Locate the cell with the specified text and output its (X, Y) center coordinate. 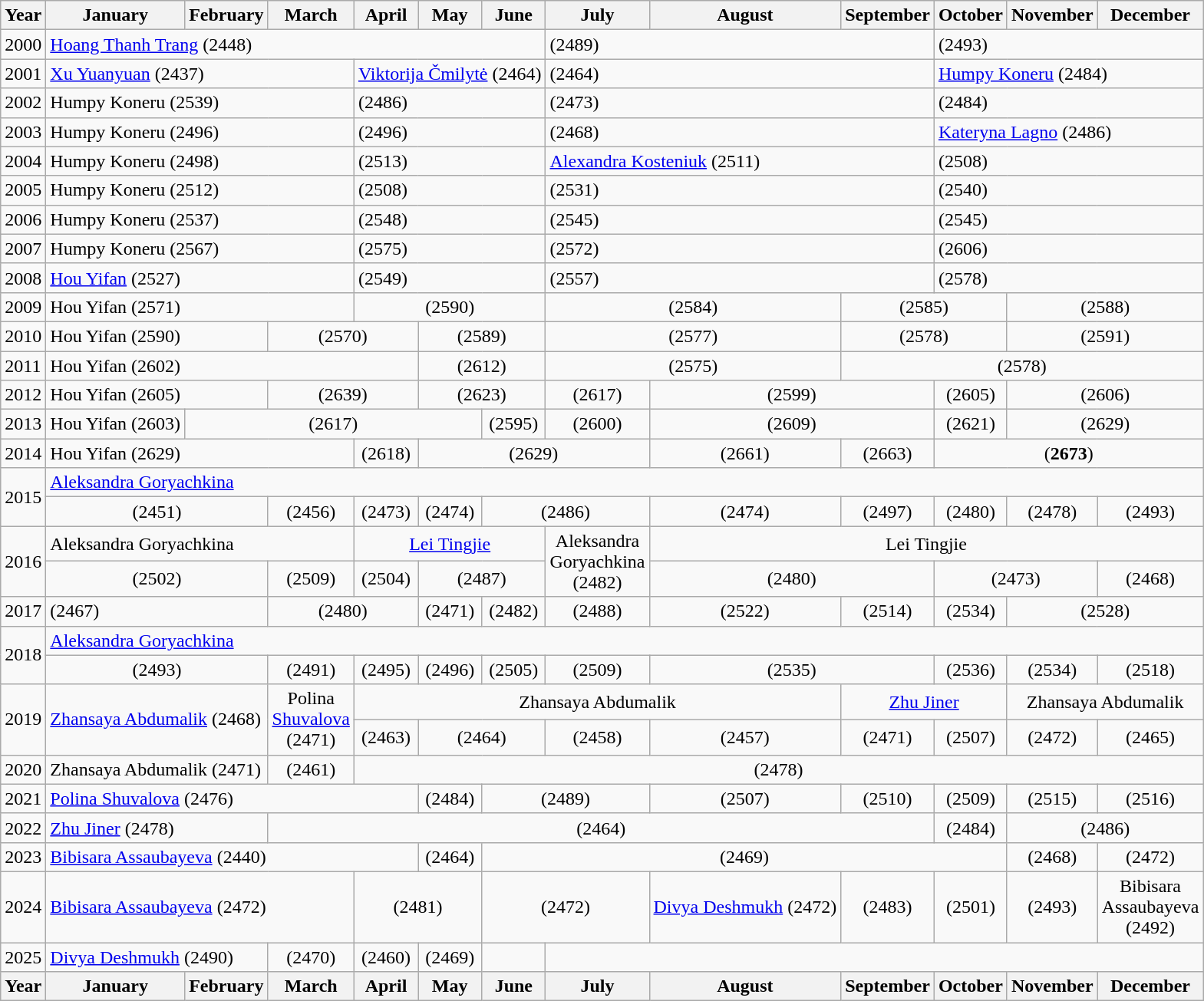
Humpy Koneru (2498) (200, 161)
(2549) (450, 278)
(2467) (157, 611)
Hou Yifan (2605) (157, 395)
(2548) (450, 219)
2016 (23, 561)
(2483) (888, 907)
(2515) (1052, 798)
(2518) (1150, 670)
(2639) (343, 395)
(2599) (792, 395)
Humpy Koneru (2484) (1068, 74)
(2488) (597, 611)
(2482) (514, 611)
(2585) (924, 307)
2011 (23, 366)
(2522) (745, 611)
2010 (23, 336)
(2501) (970, 907)
2007 (23, 249)
2005 (23, 190)
Hou Yifan (2602) (232, 366)
Zhansaya Abdumalik (2468) (157, 719)
(2510) (888, 798)
(2497) (888, 512)
Viktorija Čmilytė (2464) (450, 74)
Hou Yifan (2603) (115, 424)
2019 (23, 719)
(2584) (694, 307)
(2502) (157, 579)
2014 (23, 453)
2002 (23, 103)
2015 (23, 497)
2008 (23, 278)
(2589) (482, 336)
2017 (23, 611)
Hoang Thanh Trang (2448) (296, 44)
(2451) (157, 512)
(2536) (970, 670)
(2505) (514, 670)
(2514) (888, 611)
Alexandra Kosteniuk (2511) (740, 161)
Divya Deshmukh (2490) (157, 957)
(2470) (311, 957)
(2663) (888, 453)
(2461) (311, 769)
(2570) (343, 336)
Humpy Koneru (2512) (200, 190)
(2572) (740, 249)
2006 (23, 219)
(2457) (745, 737)
(2605) (970, 395)
Kateryna Lagno (2486) (1068, 132)
(2531) (740, 190)
PolinaShuvalova(2471) (311, 719)
Humpy Koneru (2537) (200, 219)
2009 (23, 307)
Hou Yifan (2590) (157, 336)
(2504) (385, 579)
(2612) (482, 366)
2024 (23, 907)
(2495) (385, 670)
Hou Yifan (2571) (200, 307)
(2481) (417, 907)
(2513) (450, 161)
2004 (23, 161)
(2661) (745, 453)
(2458) (597, 737)
AleksandraGoryachkina(2482) (597, 561)
(2609) (792, 424)
Bibisara Assaubayeva (2440) (232, 857)
(2491) (311, 670)
Zhansaya Abdumalik (2471) (157, 769)
2013 (23, 424)
(2540) (1068, 190)
(2557) (740, 278)
(2460) (385, 957)
(2463) (385, 737)
(2623) (482, 395)
(2535) (792, 670)
Hou Yifan (2527) (200, 278)
2012 (23, 395)
Humpy Koneru (2567) (200, 249)
(2528) (1105, 611)
(2516) (1150, 798)
(2590) (450, 307)
2025 (23, 957)
Xu Yuanyuan (2437) (200, 74)
BibisaraAssaubayeva(2492) (1150, 907)
Humpy Koneru (2496) (200, 132)
2018 (23, 655)
2021 (23, 798)
(2595) (514, 424)
Divya Deshmukh (2472) (745, 907)
(2618) (385, 453)
(2588) (1105, 307)
Hou Yifan (2629) (200, 453)
Bibisara Assaubayeva (2472) (200, 907)
(2591) (1105, 336)
Zhu Jiner (924, 702)
(2487) (482, 579)
(2577) (694, 336)
(2465) (1150, 737)
Humpy Koneru (2539) (200, 103)
(2673) (1068, 453)
2022 (23, 828)
2001 (23, 74)
2000 (23, 44)
2003 (23, 132)
2023 (23, 857)
(2600) (597, 424)
Zhu Jiner (2478) (157, 828)
(2621) (970, 424)
Polina Shuvalova (2476) (232, 798)
2020 (23, 769)
(2456) (311, 512)
